Return the [x, y] coordinate for the center point of the cell that contains the specified text.  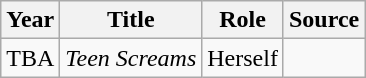
Year [30, 20]
Herself [243, 58]
Teen Screams [131, 58]
TBA [30, 58]
Source [324, 20]
Title [131, 20]
Role [243, 20]
